From the cell containing the given text, extract its center point as [X, Y] coordinate. 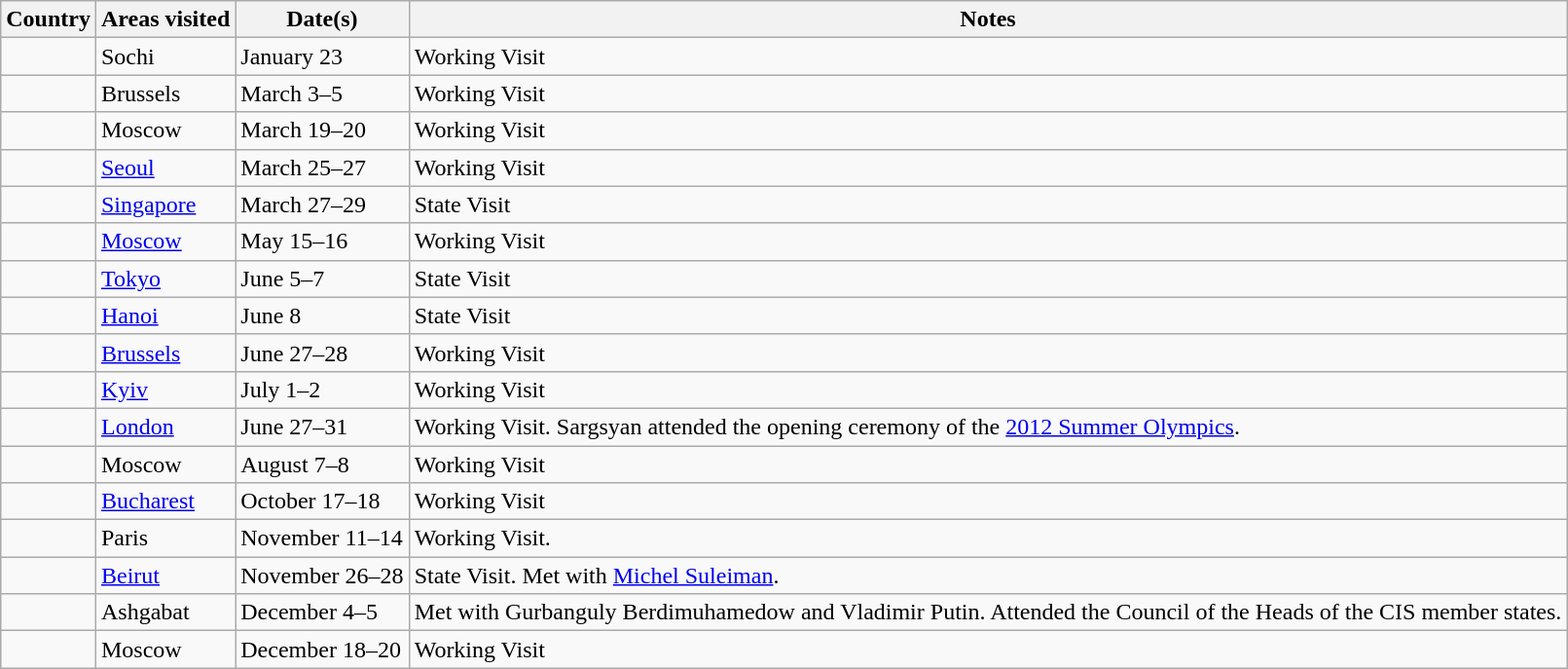
December 4–5 [322, 613]
March 25–27 [322, 167]
Sochi [165, 56]
November 26–28 [322, 576]
December 18–20 [322, 650]
Bucharest [165, 502]
March 19–20 [322, 130]
Ashgabat [165, 613]
July 1–2 [322, 390]
June 5–7 [322, 279]
Seoul [165, 167]
Singapore [165, 204]
Hanoi [165, 316]
August 7–8 [322, 465]
June 27–31 [322, 427]
November 11–14 [322, 539]
October 17–18 [322, 502]
Working Visit. Sargsyan attended the opening ceremony of the 2012 Summer Olympics. [988, 427]
June 8 [322, 316]
Date(s) [322, 19]
Kyiv [165, 390]
Beirut [165, 576]
Paris [165, 539]
State Visit. Met with Michel Suleiman. [988, 576]
June 27–28 [322, 353]
Working Visit. [988, 539]
Areas visited [165, 19]
March 27–29 [322, 204]
Met with Gurbanguly Berdimuhamedow and Vladimir Putin. Attended the Council of the Heads of the CIS member states. [988, 613]
March 3–5 [322, 93]
May 15–16 [322, 242]
January 23 [322, 56]
Country [49, 19]
Notes [988, 19]
London [165, 427]
Tokyo [165, 279]
